Capture the cell that displays the provided text and extract its (x, y) central coordinate. 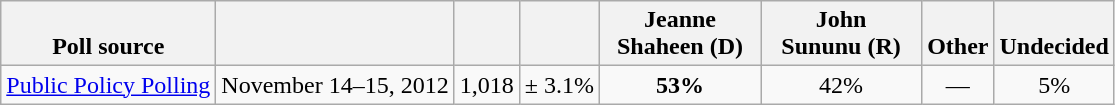
42% (842, 85)
Public Policy Polling (108, 85)
— (958, 85)
JohnSununu (R) (842, 34)
53% (680, 85)
JeanneShaheen (D) (680, 34)
± 3.1% (559, 85)
1,018 (486, 85)
Undecided (1054, 34)
Poll source (108, 34)
November 14–15, 2012 (335, 85)
5% (1054, 85)
Other (958, 34)
